Determine the [X, Y] coordinate at the center of the cell enclosing the given text.  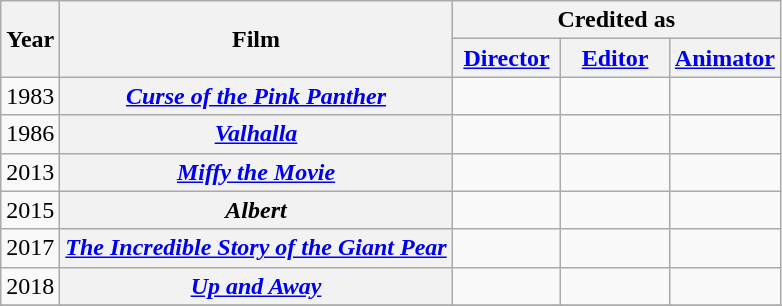
Valhalla [256, 134]
1983 [30, 96]
Year [30, 39]
Up and Away [256, 286]
Curse of the Pink Panther [256, 96]
Editor [616, 58]
Animator [724, 58]
Director [506, 58]
Film [256, 39]
1986 [30, 134]
2015 [30, 210]
Miffy the Movie [256, 172]
The Incredible Story of the Giant Pear [256, 248]
2018 [30, 286]
Albert [256, 210]
Credited as [616, 20]
2017 [30, 248]
2013 [30, 172]
